Locate the cell with the specified text and output its [X, Y] center coordinate. 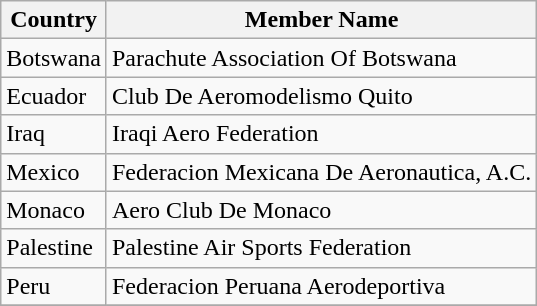
Aero Club De Monaco [321, 210]
Peru [54, 286]
Country [54, 20]
Iraqi Aero Federation [321, 134]
Iraq [54, 134]
Member Name [321, 20]
Botswana [54, 58]
Federacion Peruana Aerodeportiva [321, 286]
Monaco [54, 210]
Club De Aeromodelismo Quito [321, 96]
Parachute Association Of Botswana [321, 58]
Ecuador [54, 96]
Palestine [54, 248]
Federacion Mexicana De Aeronautica, A.C. [321, 172]
Palestine Air Sports Federation [321, 248]
Mexico [54, 172]
